Search for the cell housing the specified text and yield its (X, Y) center coordinate. 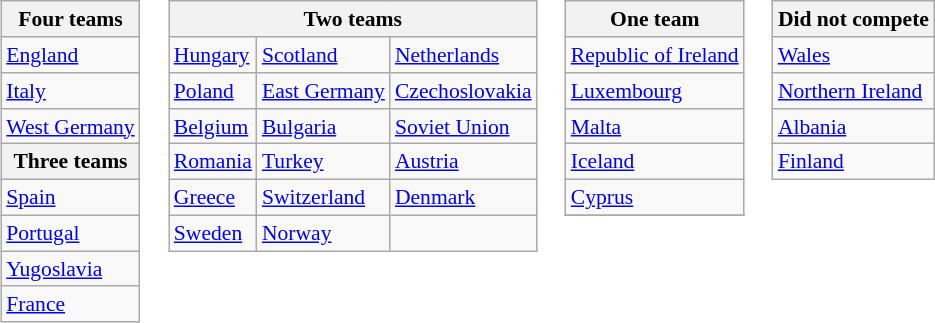
Portugal (70, 233)
Austria (464, 162)
Romania (213, 162)
England (70, 55)
West Germany (70, 126)
Sweden (213, 233)
Poland (213, 91)
Wales (854, 55)
Italy (70, 91)
Did not compete (854, 19)
Belgium (213, 126)
France (70, 304)
Norway (324, 233)
Albania (854, 126)
Scotland (324, 55)
Luxembourg (655, 91)
Republic of Ireland (655, 55)
Soviet Union (464, 126)
Yugoslavia (70, 269)
Turkey (324, 162)
Spain (70, 197)
Cyprus (655, 197)
Iceland (655, 162)
Two teams (353, 19)
Bulgaria (324, 126)
Switzerland (324, 197)
Four teams (70, 19)
Finland (854, 162)
Netherlands (464, 55)
Three teams (70, 162)
Denmark (464, 197)
One team (655, 19)
Hungary (213, 55)
East Germany (324, 91)
Greece (213, 197)
Czechoslovakia (464, 91)
Northern Ireland (854, 91)
Malta (655, 126)
